Return (x, y) of the center of cell containing provided text 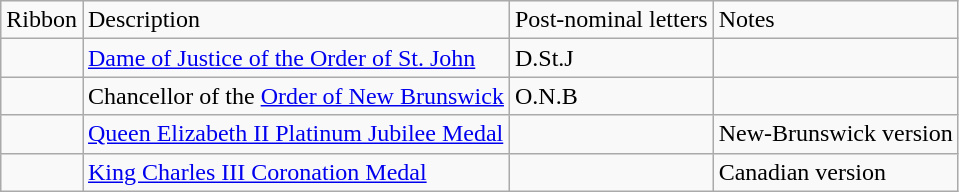
New-Brunswick version (836, 134)
Canadian version (836, 172)
Notes (836, 20)
Queen Elizabeth II Platinum Jubilee Medal (296, 134)
O.N.B (611, 96)
Chancellor of the Order of New Brunswick (296, 96)
Ribbon (42, 20)
D.St.J (611, 58)
Dame of Justice of the Order of St. John (296, 58)
King Charles III Coronation Medal (296, 172)
Post-nominal letters (611, 20)
Description (296, 20)
